Extract the [X, Y] coordinate from the center of the cell holding the provided text.  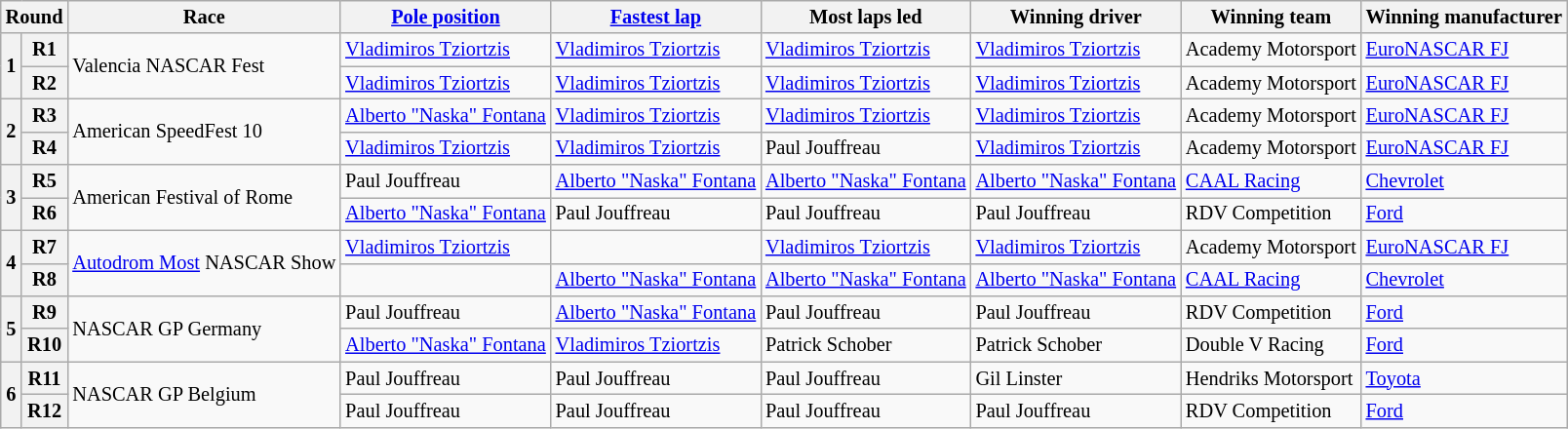
American Festival of Rome [204, 197]
R11 [45, 378]
Valencia NASCAR Fest [204, 66]
Toyota [1465, 378]
Hendriks Motorsport [1272, 378]
2 [12, 131]
R2 [45, 83]
R4 [45, 148]
Winning driver [1077, 17]
NASCAR GP Belgium [204, 394]
Most laps led [866, 17]
American SpeedFest 10 [204, 131]
R10 [45, 345]
R3 [45, 115]
Gil Linster [1077, 378]
Pole position [445, 17]
NASCAR GP Germany [204, 328]
Autodrom Most NASCAR Show [204, 263]
Winning team [1272, 17]
Winning manufacturer [1465, 17]
R7 [45, 247]
R5 [45, 181]
5 [12, 328]
1 [12, 66]
R12 [45, 410]
R8 [45, 280]
3 [12, 197]
6 [12, 394]
R6 [45, 214]
Round [35, 17]
R1 [45, 50]
R9 [45, 312]
4 [12, 263]
Double V Racing [1272, 345]
Fastest lap [655, 17]
Race [204, 17]
